From the cell containing the given text, extract its center point as (X, Y) coordinate. 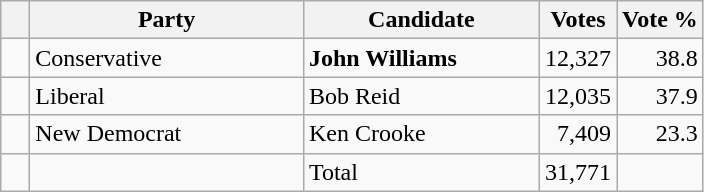
Conservative (167, 58)
Bob Reid (421, 96)
Vote % (660, 20)
12,327 (578, 58)
38.8 (660, 58)
Total (421, 172)
Liberal (167, 96)
Ken Crooke (421, 134)
New Democrat (167, 134)
Votes (578, 20)
31,771 (578, 172)
Candidate (421, 20)
Party (167, 20)
37.9 (660, 96)
12,035 (578, 96)
23.3 (660, 134)
7,409 (578, 134)
John Williams (421, 58)
